Pinpoint the cell where the given text exists, returning its (X, Y) midpoint coordinate. 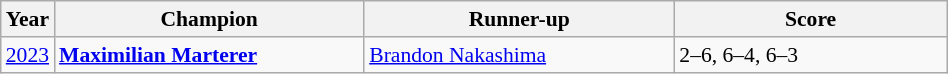
Maximilian Marterer (209, 55)
2023 (28, 55)
2–6, 6–4, 6–3 (810, 55)
Score (810, 19)
Year (28, 19)
Champion (209, 19)
Runner-up (519, 19)
Brandon Nakashima (519, 55)
